Return the [X, Y] coordinate for the center point of the cell that contains the specified text.  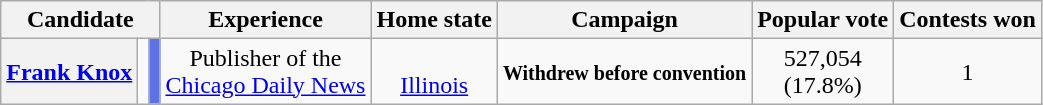
Withdrew before convention [624, 72]
Home state [434, 20]
Campaign [624, 20]
Frank Knox [70, 72]
Illinois [434, 72]
Experience [266, 20]
Popular vote [823, 20]
1 [968, 72]
Contests won [968, 20]
Publisher of theChicago Daily News [266, 72]
Candidate [80, 20]
527,054(17.8%) [823, 72]
